Capture the cell that displays the provided text and extract its [x, y] central coordinate. 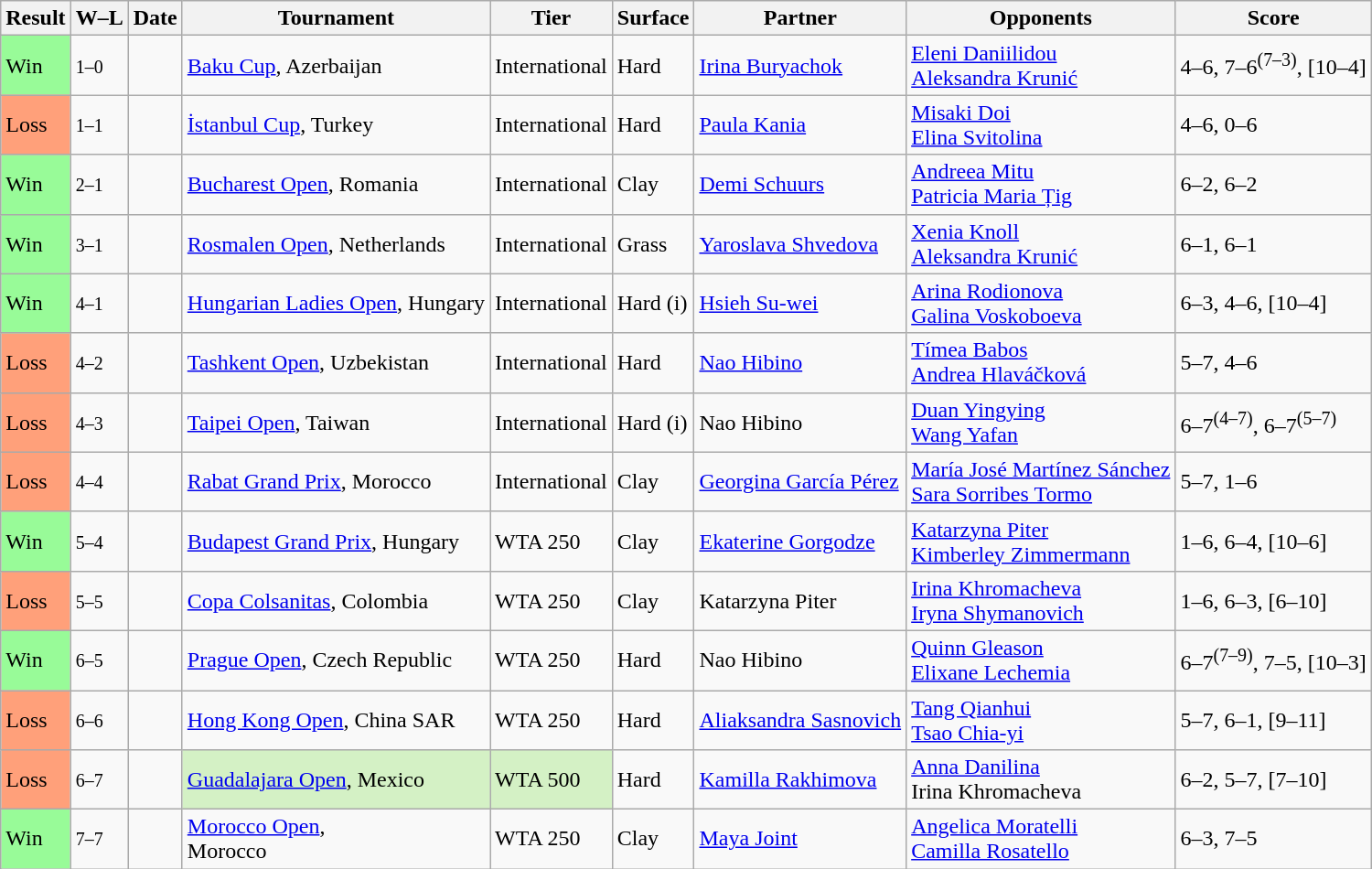
6–7(4–7), 6–7(5–7) [1273, 423]
Prague Open, Czech Republic [336, 660]
Anna Danilina Irina Khromacheva [1041, 779]
Tímea Babos Andrea Hlaváčková [1041, 362]
5–7, 4–6 [1273, 362]
6–7(7–9), 7–5, [10–3] [1273, 660]
5–7, 1–6 [1273, 481]
Morocco Open, Morocco [336, 840]
Duan Yingying Wang Yafan [1041, 423]
5–5 [99, 600]
Budapest Grand Prix, Hungary [336, 542]
İstanbul Cup, Turkey [336, 124]
Rosmalen Open, Netherlands [336, 243]
Eleni Daniilidou Aleksandra Krunić [1041, 66]
Aliaksandra Sasnovich [800, 719]
6–3, 4–6, [10–4] [1273, 304]
WTA 500 [552, 779]
6–7 [99, 779]
Kamilla Rakhimova [800, 779]
Katarzyna Piter [800, 600]
Angelica Moratelli Camilla Rosatello [1041, 840]
Misaki Doi Elina Svitolina [1041, 124]
1–1 [99, 124]
Taipei Open, Taiwan [336, 423]
7–7 [99, 840]
Irina Khromacheva Iryna Shymanovich [1041, 600]
1–0 [99, 66]
W–L [99, 18]
Tier [552, 18]
4–3 [99, 423]
Date [155, 18]
5–4 [99, 542]
6–1, 6–1 [1273, 243]
Hong Kong Open, China SAR [336, 719]
Paula Kania [800, 124]
6–3, 7–5 [1273, 840]
1–6, 6–3, [6–10] [1273, 600]
4–4 [99, 481]
5–7, 6–1, [9–11] [1273, 719]
Arina Rodionova Galina Voskoboeva [1041, 304]
6–5 [99, 660]
4–6, 7–6(7–3), [10–4] [1273, 66]
Grass [653, 243]
Copa Colsanitas, Colombia [336, 600]
Katarzyna Piter Kimberley Zimmermann [1041, 542]
Tashkent Open, Uzbekistan [336, 362]
Andreea Mitu Patricia Maria Țig [1041, 185]
2–1 [99, 185]
Baku Cup, Azerbaijan [336, 66]
Result [36, 18]
Partner [800, 18]
Bucharest Open, Romania [336, 185]
Hsieh Su-wei [800, 304]
Demi Schuurs [800, 185]
Tang Qianhui Tsao Chia-yi [1041, 719]
Georgina García Pérez [800, 481]
Maya Joint [800, 840]
3–1 [99, 243]
Xenia Knoll Aleksandra Krunić [1041, 243]
Opponents [1041, 18]
Tournament [336, 18]
4–2 [99, 362]
Guadalajara Open, Mexico [336, 779]
4–6, 0–6 [1273, 124]
Irina Buryachok [800, 66]
Yaroslava Shvedova [800, 243]
María José Martínez Sánchez Sara Sorribes Tormo [1041, 481]
4–1 [99, 304]
Hungarian Ladies Open, Hungary [336, 304]
Quinn Gleason Elixane Lechemia [1041, 660]
Ekaterine Gorgodze [800, 542]
Surface [653, 18]
1–6, 6–4, [10–6] [1273, 542]
6–6 [99, 719]
6–2, 6–2 [1273, 185]
Score [1273, 18]
6–2, 5–7, [7–10] [1273, 779]
Rabat Grand Prix, Morocco [336, 481]
